Locate the cell with the specified text and output its [x, y] center coordinate. 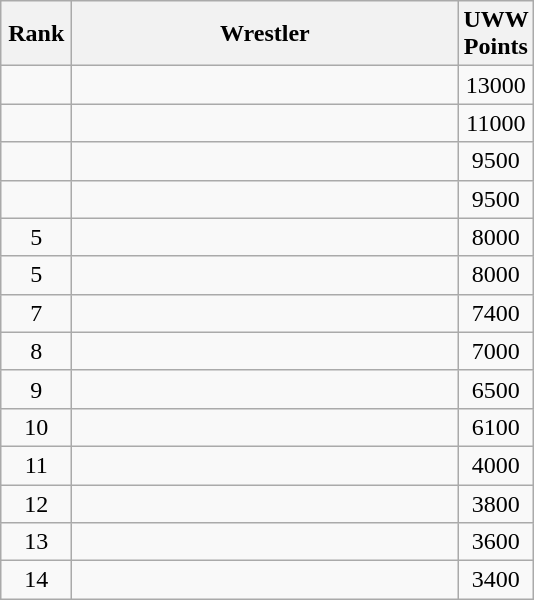
11 [36, 465]
7400 [496, 313]
3400 [496, 580]
9 [36, 389]
7 [36, 313]
6100 [496, 427]
Rank [36, 34]
Wrestler [265, 34]
13000 [496, 85]
3800 [496, 503]
UWW Points [496, 34]
3600 [496, 542]
6500 [496, 389]
14 [36, 580]
7000 [496, 351]
10 [36, 427]
4000 [496, 465]
12 [36, 503]
13 [36, 542]
8 [36, 351]
11000 [496, 123]
